Search for the cell housing the specified text and yield its [x, y] center coordinate. 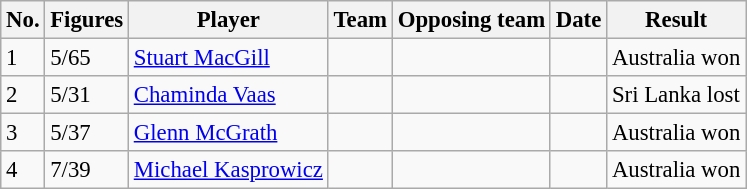
7/39 [87, 170]
5/65 [87, 58]
2 [23, 95]
1 [23, 58]
No. [23, 20]
4 [23, 170]
Player [228, 20]
Team [360, 20]
5/31 [87, 95]
Michael Kasprowicz [228, 170]
3 [23, 133]
Figures [87, 20]
Date [578, 20]
Stuart MacGill [228, 58]
Result [676, 20]
5/37 [87, 133]
Opposing team [471, 20]
Chaminda Vaas [228, 95]
Sri Lanka lost [676, 95]
Glenn McGrath [228, 133]
